Provide the [x, y] coordinate of the cell's center where the given text is located.  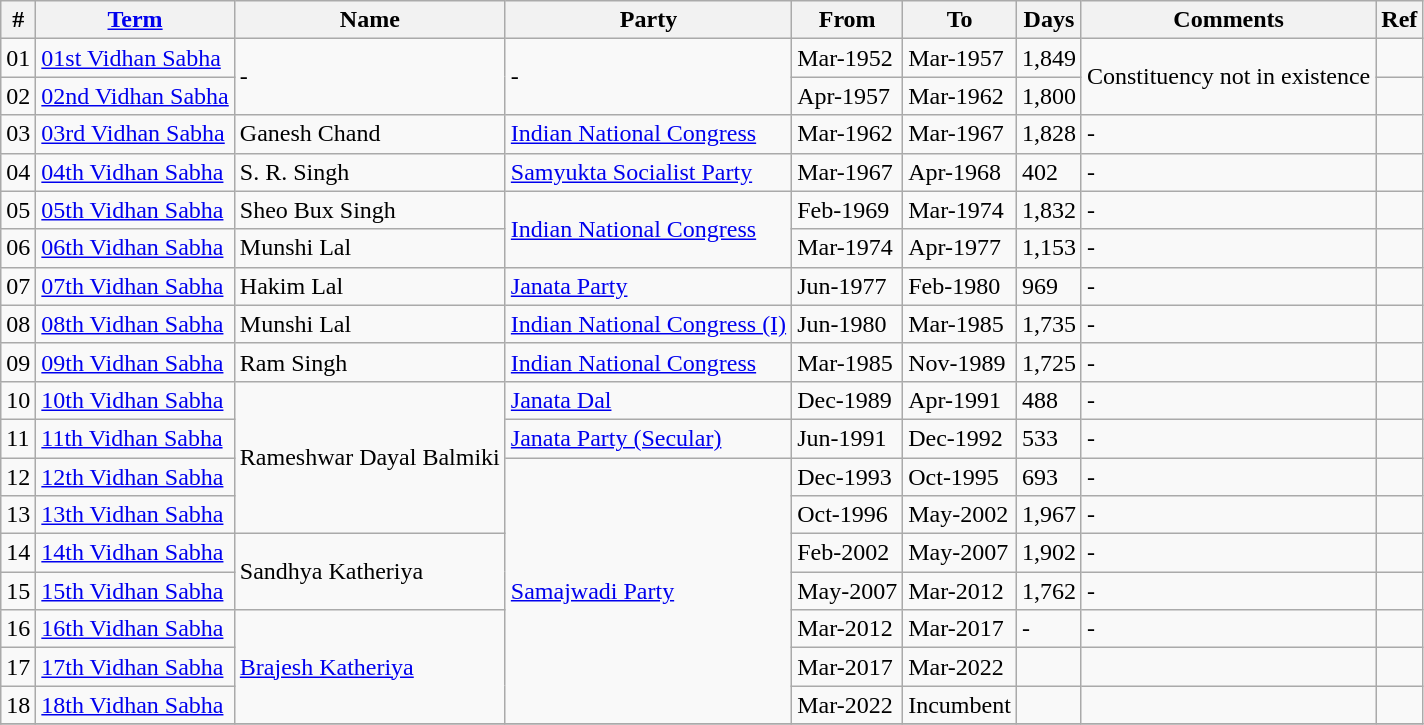
Dec-1989 [848, 400]
May-2002 [960, 515]
17th Vidhan Sabha [135, 667]
07th Vidhan Sabha [135, 286]
693 [1048, 477]
Apr-1977 [960, 248]
12 [18, 477]
08th Vidhan Sabha [135, 324]
14th Vidhan Sabha [135, 553]
From [848, 20]
Ref [1400, 20]
Samajwadi Party [648, 591]
12th Vidhan Sabha [135, 477]
Comments [1228, 20]
Hakim Lal [370, 286]
Name [370, 20]
11 [18, 438]
03rd Vidhan Sabha [135, 134]
1,762 [1048, 591]
Feb-1980 [960, 286]
Jun-1991 [848, 438]
Feb-1969 [848, 210]
18th Vidhan Sabha [135, 705]
05 [18, 210]
Days [1048, 20]
1,800 [1048, 96]
1,902 [1048, 553]
Incumbent [960, 705]
1,832 [1048, 210]
04 [18, 172]
To [960, 20]
10th Vidhan Sabha [135, 400]
Janata Party (Secular) [648, 438]
969 [1048, 286]
05th Vidhan Sabha [135, 210]
# [18, 20]
14 [18, 553]
Ram Singh [370, 362]
11th Vidhan Sabha [135, 438]
Brajesh Katheriya [370, 667]
1,735 [1048, 324]
08 [18, 324]
16th Vidhan Sabha [135, 629]
Samyukta Socialist Party [648, 172]
Mar-1952 [848, 58]
488 [1048, 400]
Janata Dal [648, 400]
07 [18, 286]
533 [1048, 438]
10 [18, 400]
Party [648, 20]
01 [18, 58]
Mar-1957 [960, 58]
09th Vidhan Sabha [135, 362]
1,967 [1048, 515]
Ganesh Chand [370, 134]
16 [18, 629]
09 [18, 362]
1,725 [1048, 362]
1,849 [1048, 58]
02nd Vidhan Sabha [135, 96]
06 [18, 248]
Apr-1991 [960, 400]
06th Vidhan Sabha [135, 248]
Sheo Bux Singh [370, 210]
04th Vidhan Sabha [135, 172]
Dec-1992 [960, 438]
02 [18, 96]
Jun-1980 [848, 324]
Oct-1996 [848, 515]
402 [1048, 172]
15th Vidhan Sabha [135, 591]
18 [18, 705]
Term [135, 20]
13 [18, 515]
Sandhya Katheriya [370, 572]
Feb-2002 [848, 553]
17 [18, 667]
Constituency not in existence [1228, 77]
1,828 [1048, 134]
03 [18, 134]
1,153 [1048, 248]
Nov-1989 [960, 362]
15 [18, 591]
Oct-1995 [960, 477]
Dec-1993 [848, 477]
Apr-1957 [848, 96]
13th Vidhan Sabha [135, 515]
01st Vidhan Sabha [135, 58]
Jun-1977 [848, 286]
Apr-1968 [960, 172]
Indian National Congress (I) [648, 324]
Janata Party [648, 286]
Rameshwar Dayal Balmiki [370, 457]
S. R. Singh [370, 172]
